Search for the cell housing the specified text and yield its (X, Y) center coordinate. 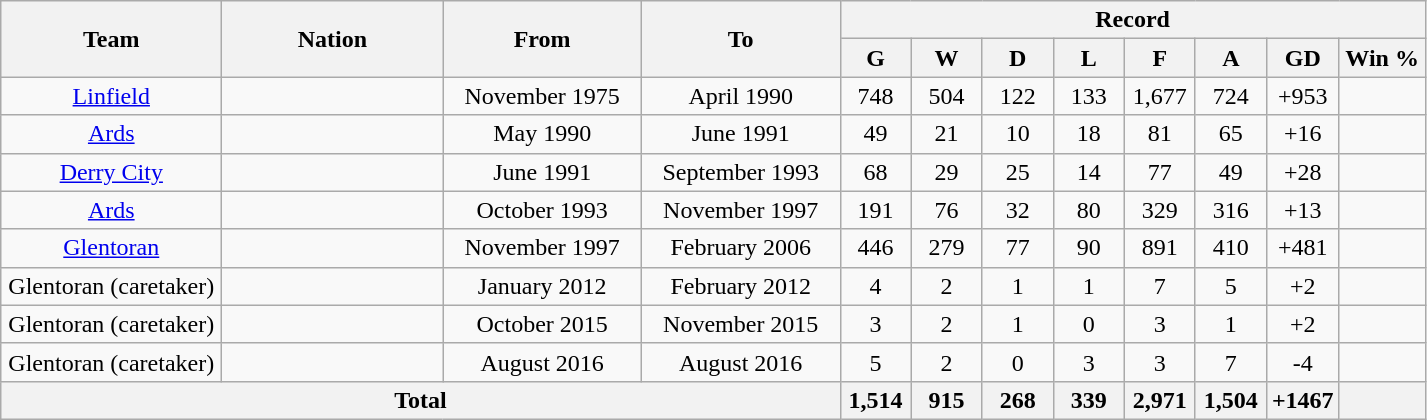
65 (1230, 134)
L (1088, 58)
504 (946, 96)
25 (1018, 172)
Nation (332, 39)
W (946, 58)
Team (112, 39)
4 (876, 286)
32 (1018, 210)
21 (946, 134)
90 (1088, 248)
316 (1230, 210)
191 (876, 210)
Glentoran (112, 248)
133 (1088, 96)
+28 (1302, 172)
May 1990 (542, 134)
14 (1088, 172)
268 (1018, 400)
To (740, 39)
410 (1230, 248)
81 (1160, 134)
-4 (1302, 362)
891 (1160, 248)
Linfield (112, 96)
February 2006 (740, 248)
10 (1018, 134)
68 (876, 172)
From (542, 39)
Total (420, 400)
29 (946, 172)
748 (876, 96)
April 1990 (740, 96)
1,677 (1160, 96)
329 (1160, 210)
G (876, 58)
+481 (1302, 248)
February 2012 (740, 286)
446 (876, 248)
September 1993 (740, 172)
Record (1132, 20)
October 1993 (542, 210)
GD (1302, 58)
1,514 (876, 400)
D (1018, 58)
80 (1088, 210)
+16 (1302, 134)
724 (1230, 96)
Derry City (112, 172)
+953 (1302, 96)
November 2015 (740, 324)
1,504 (1230, 400)
122 (1018, 96)
+1467 (1302, 400)
+13 (1302, 210)
A (1230, 58)
January 2012 (542, 286)
October 2015 (542, 324)
November 1975 (542, 96)
18 (1088, 134)
F (1160, 58)
2,971 (1160, 400)
915 (946, 400)
Win % (1382, 58)
76 (946, 210)
279 (946, 248)
339 (1088, 400)
